For the text-containing cell, return its midpoint in (x, y) coordinate format. 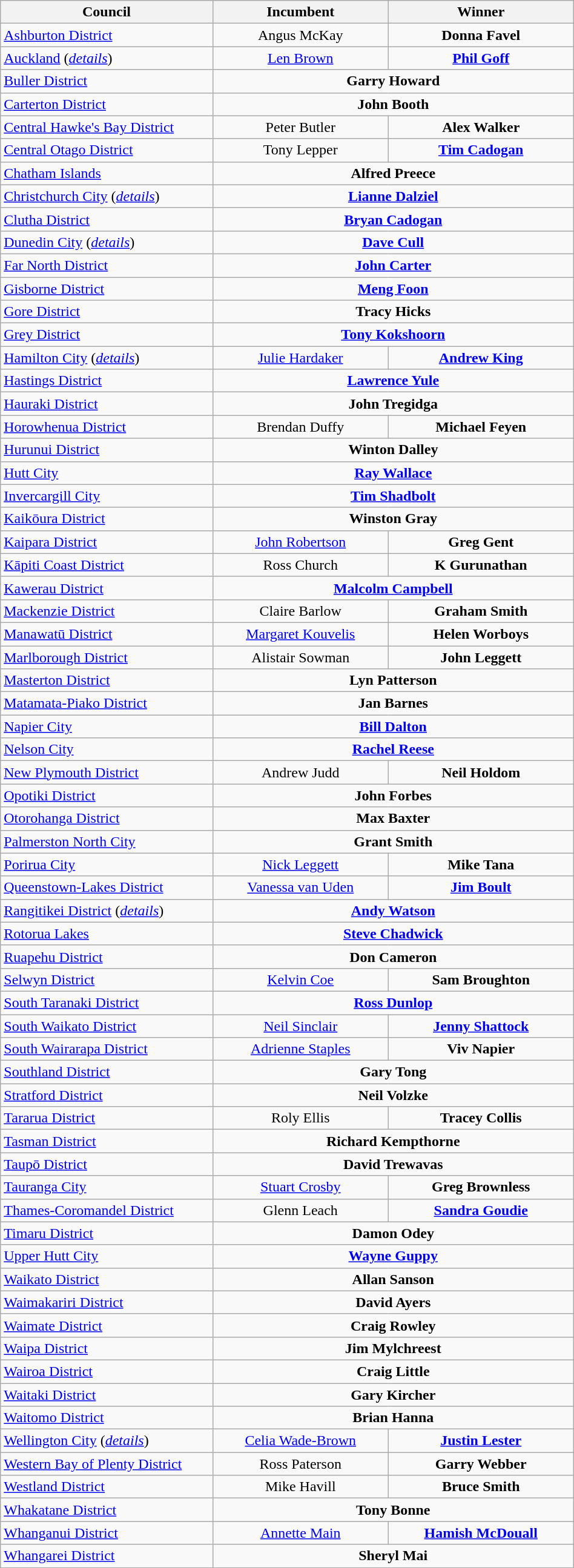
Tararua District (107, 1118)
Waipa District (107, 1348)
Invercargill City (107, 496)
Mike Havill (300, 1487)
Andrew Judd (300, 772)
Masterton District (107, 680)
Celia Wade-Brown (300, 1441)
Bruce Smith (481, 1487)
Sheryl Mai (393, 1556)
Council (107, 12)
John Booth (393, 104)
Whakatane District (107, 1510)
Chatham Islands (107, 173)
Don Cameron (393, 957)
Nelson City (107, 749)
Ross Dunlop (393, 1003)
Greg Brownless (481, 1187)
Tony Kokshoorn (393, 335)
Alistair Sowman (300, 657)
South Taranaki District (107, 1003)
Viv Napier (481, 1049)
Jenny Shattock (481, 1026)
Michael Feyen (481, 427)
Kāpiti Coast District (107, 565)
Garry Howard (393, 81)
Kaipara District (107, 542)
Waikato District (107, 1279)
Kelvin Coe (300, 980)
Wayne Guppy (393, 1256)
Clutha District (107, 219)
David Ayers (393, 1302)
Tony Lepper (300, 150)
Whangarei District (107, 1556)
Sandra Goudie (481, 1210)
Incumbent (300, 12)
Greg Gent (481, 542)
Damon Odey (393, 1233)
Craig Little (393, 1371)
Tony Bonne (393, 1510)
Bill Dalton (393, 726)
Lyn Patterson (393, 680)
Steve Chadwick (393, 934)
Neil Holdom (481, 772)
Len Brown (300, 58)
Hutt City (107, 473)
Hamish McDouall (481, 1533)
Brendan Duffy (300, 427)
Rotorua Lakes (107, 934)
K Gurunathan (481, 565)
Neil Volzke (393, 1095)
Palmerston North City (107, 842)
Tracey Collis (481, 1118)
Julie Hardaker (300, 358)
Stuart Crosby (300, 1187)
Opotiki District (107, 796)
Sam Broughton (481, 980)
Donna Favel (481, 35)
Andrew King (481, 358)
Craig Rowley (393, 1325)
New Plymouth District (107, 772)
Lianne Dalziel (393, 196)
Andy Watson (393, 911)
Westland District (107, 1487)
Kaikōura District (107, 519)
Horowhenua District (107, 427)
Marlborough District (107, 657)
Winston Gray (393, 519)
Garry Webber (481, 1464)
Bryan Cadogan (393, 219)
Winton Dalley (393, 450)
Tim Shadbolt (393, 496)
Annette Main (300, 1533)
Hurunui District (107, 450)
Gore District (107, 312)
Adrienne Staples (300, 1049)
Hauraki District (107, 404)
Jim Mylchreest (393, 1348)
Ray Wallace (393, 473)
Nick Leggett (300, 865)
Dave Cull (393, 242)
Gisborne District (107, 289)
Ross Paterson (300, 1464)
Alex Walker (481, 127)
Roly Ellis (300, 1118)
Porirua City (107, 865)
Rachel Reese (393, 749)
Alfred Preece (393, 173)
Winner (481, 12)
Allan Sanson (393, 1279)
Matamata-Piako District (107, 703)
David Trewavas (393, 1164)
John Forbes (393, 796)
John Carter (393, 265)
Neil Sinclair (300, 1026)
Helen Worboys (481, 634)
Tracy Hicks (393, 312)
Waimakariri District (107, 1302)
Hastings District (107, 381)
South Wairarapa District (107, 1049)
Otorohanga District (107, 819)
Claire Barlow (300, 611)
Phil Goff (481, 58)
Dunedin City (details) (107, 242)
Manawatū District (107, 634)
Justin Lester (481, 1441)
Waimate District (107, 1325)
John Tregidga (393, 404)
Ross Church (300, 565)
Southland District (107, 1072)
Waitomo District (107, 1418)
Angus McKay (300, 35)
South Waikato District (107, 1026)
Richard Kempthorne (393, 1141)
Lawrence Yule (393, 381)
Brian Hanna (393, 1418)
John Robertson (300, 542)
Whanganui District (107, 1533)
Jan Barnes (393, 703)
Tauranga City (107, 1187)
Auckland (details) (107, 58)
Rangitikei District (details) (107, 911)
John Leggett (481, 657)
Margaret Kouvelis (300, 634)
Selwyn District (107, 980)
Taupō District (107, 1164)
Graham Smith (481, 611)
Gary Kircher (393, 1394)
Grey District (107, 335)
Vanessa van Uden (300, 888)
Far North District (107, 265)
Central Hawke's Bay District (107, 127)
Glenn Leach (300, 1210)
Mackenzie District (107, 611)
Gary Tong (393, 1072)
Peter Butler (300, 127)
Wairoa District (107, 1371)
Waitaki District (107, 1394)
Mike Tana (481, 865)
Central Otago District (107, 150)
Kawerau District (107, 588)
Upper Hutt City (107, 1256)
Timaru District (107, 1233)
Thames-Coromandel District (107, 1210)
Napier City (107, 726)
Ashburton District (107, 35)
Tim Cadogan (481, 150)
Meng Foon (393, 289)
Buller District (107, 81)
Hamilton City (details) (107, 358)
Christchurch City (details) (107, 196)
Wellington City (details) (107, 1441)
Stratford District (107, 1095)
Tasman District (107, 1141)
Western Bay of Plenty District (107, 1464)
Jim Boult (481, 888)
Carterton District (107, 104)
Grant Smith (393, 842)
Max Baxter (393, 819)
Ruapehu District (107, 957)
Queenstown-Lakes District (107, 888)
Malcolm Campbell (393, 588)
